Output the [x, y] coordinate of the center of the cell containing the given text.  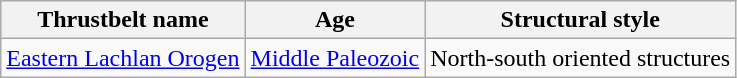
Eastern Lachlan Orogen [123, 58]
Thrustbelt name [123, 20]
Age [335, 20]
Structural style [580, 20]
North-south oriented structures [580, 58]
Middle Paleozoic [335, 58]
